Detect which cell encompasses the target text, then output its [X, Y] center coordinate. 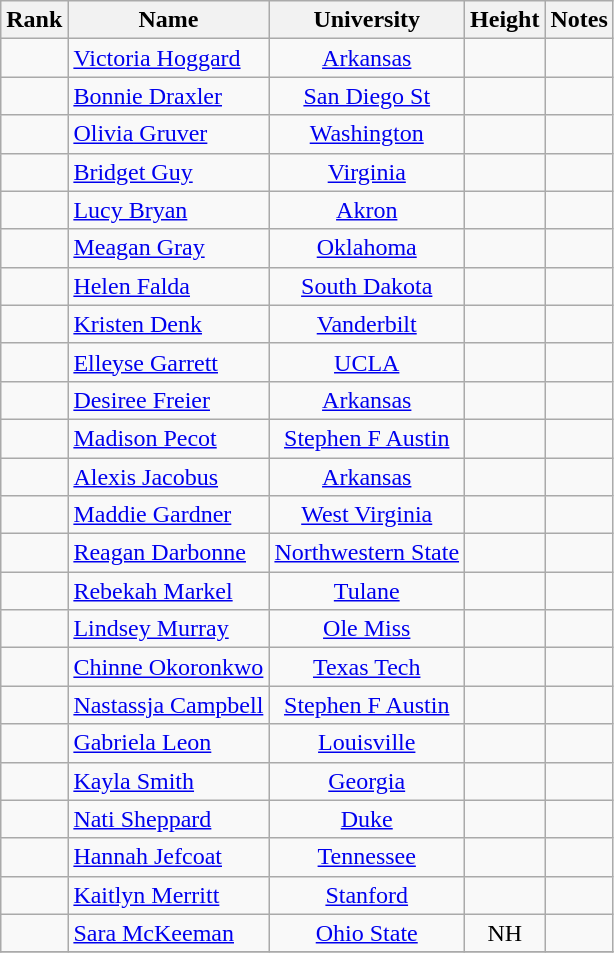
Oklahoma [367, 248]
Rebekah Markel [168, 591]
Rank [34, 20]
Gabriela Leon [168, 743]
Meagan Gray [168, 248]
Virginia [367, 172]
Chinne Okoronkwo [168, 667]
Sara McKeeman [168, 933]
Georgia [367, 781]
Duke [367, 819]
Hannah Jefcoat [168, 857]
UCLA [367, 362]
Victoria Hoggard [168, 58]
Elleyse Garrett [168, 362]
Bonnie Draxler [168, 96]
NH [505, 933]
University [367, 20]
Ohio State [367, 933]
Stanford [367, 895]
Nastassja Campbell [168, 705]
Maddie Gardner [168, 515]
Lindsey Murray [168, 629]
Louisville [367, 743]
South Dakota [367, 286]
Helen Falda [168, 286]
Height [505, 20]
Nati Sheppard [168, 819]
Alexis Jacobus [168, 477]
Northwestern State [367, 553]
Tulane [367, 591]
Washington [367, 134]
Reagan Darbonne [168, 553]
San Diego St [367, 96]
Texas Tech [367, 667]
West Virginia [367, 515]
Lucy Bryan [168, 210]
Tennessee [367, 857]
Kayla Smith [168, 781]
Name [168, 20]
Olivia Gruver [168, 134]
Akron [367, 210]
Desiree Freier [168, 400]
Ole Miss [367, 629]
Vanderbilt [367, 324]
Kristen Denk [168, 324]
Bridget Guy [168, 172]
Kaitlyn Merritt [168, 895]
Madison Pecot [168, 438]
Notes [579, 20]
